Search for the cell housing the specified text and yield its [x, y] center coordinate. 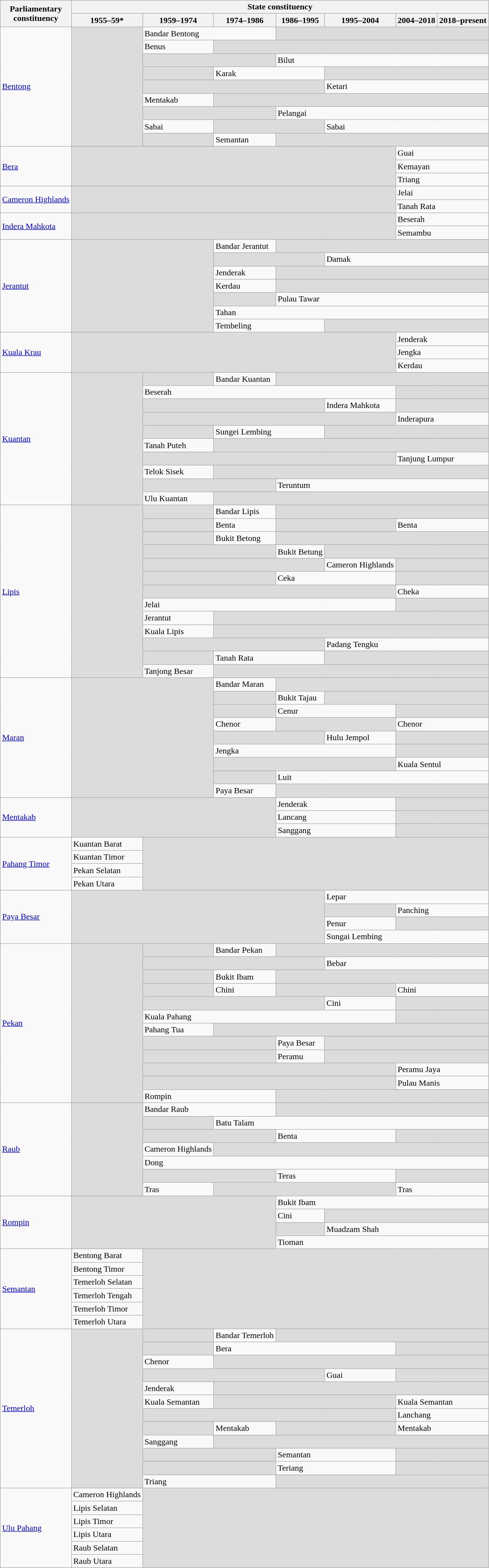
Kuala Krau [36, 352]
Inderapura [442, 419]
Benus [178, 47]
Pekan Utara [107, 884]
Bandar Pekan [245, 950]
Lipis Utara [107, 1534]
Lepar [407, 897]
Bandar Kuantan [245, 379]
Pahang Tua [178, 1030]
Bandar Lipis [245, 512]
Bentong [36, 87]
Bandar Jerantut [245, 246]
Pulau Manis [442, 1083]
Bilut [382, 60]
Temerloh Selatan [107, 1282]
Sungei Lembing [269, 432]
Padang Tengku [407, 645]
Kuala Lipis [178, 631]
Panching [442, 910]
2004–2018 [416, 20]
Temerloh [36, 1409]
Peramu [300, 1056]
Bentong Barat [107, 1256]
Lanchang [442, 1415]
Tanah Puteh [178, 445]
Muadzam Shah [407, 1229]
Pelangai [382, 113]
Tahan [351, 312]
Kuala Sentul [442, 764]
Pekan Selatan [107, 870]
Ceka [335, 578]
Pahang Timor [36, 864]
Temerloh Timor [107, 1309]
Pekan [36, 1023]
Peramu Jaya [442, 1070]
Raub Selatan [107, 1548]
Kemayan [442, 166]
Raub Utara [107, 1561]
Lipis [36, 591]
Lipis Selatan [107, 1508]
Kuala Pahang [269, 1017]
Temerloh Tengah [107, 1295]
Bandar Maran [245, 684]
Kuantan Timor [107, 857]
Karak [269, 73]
Kuantan Barat [107, 844]
1995–2004 [360, 20]
Bandar Raub [209, 1109]
1955–59* [107, 20]
Bebar [407, 963]
Cenur [335, 711]
Bentong Timor [107, 1269]
Bukit Betung [300, 551]
State constituency [280, 7]
Lipis Timor [107, 1521]
Parliamentaryconstituency [36, 14]
Semambu [442, 233]
Pulau Tawar [382, 299]
Teras [335, 1176]
Raub [36, 1149]
1986–1995 [300, 20]
Tembeling [269, 326]
Sungai Lembing [407, 937]
2018–present [463, 20]
Ketari [407, 87]
Bukit Tajau [300, 698]
Ulu Pahang [36, 1528]
Telok Sisek [178, 472]
Teriang [335, 1468]
Bandar Bentong [209, 34]
Temerloh Utara [107, 1322]
Teruntum [382, 485]
Kuantan [36, 438]
Tioman [382, 1242]
Hulu Jempol [360, 737]
Bandar Temerloh [245, 1335]
Ulu Kuantan [178, 498]
Penur [360, 923]
Tanjung Lumpur [442, 459]
Damak [407, 259]
Bukit Betong [245, 538]
1959–1974 [178, 20]
1974–1986 [245, 20]
Cheka [442, 592]
Dong [315, 1162]
Batu Talam [351, 1123]
Tanjong Besar [178, 671]
Maran [36, 738]
Lancang [335, 817]
Luit [382, 777]
